Scan for the cell matching the given text and deliver its (X, Y) coordinate at center. 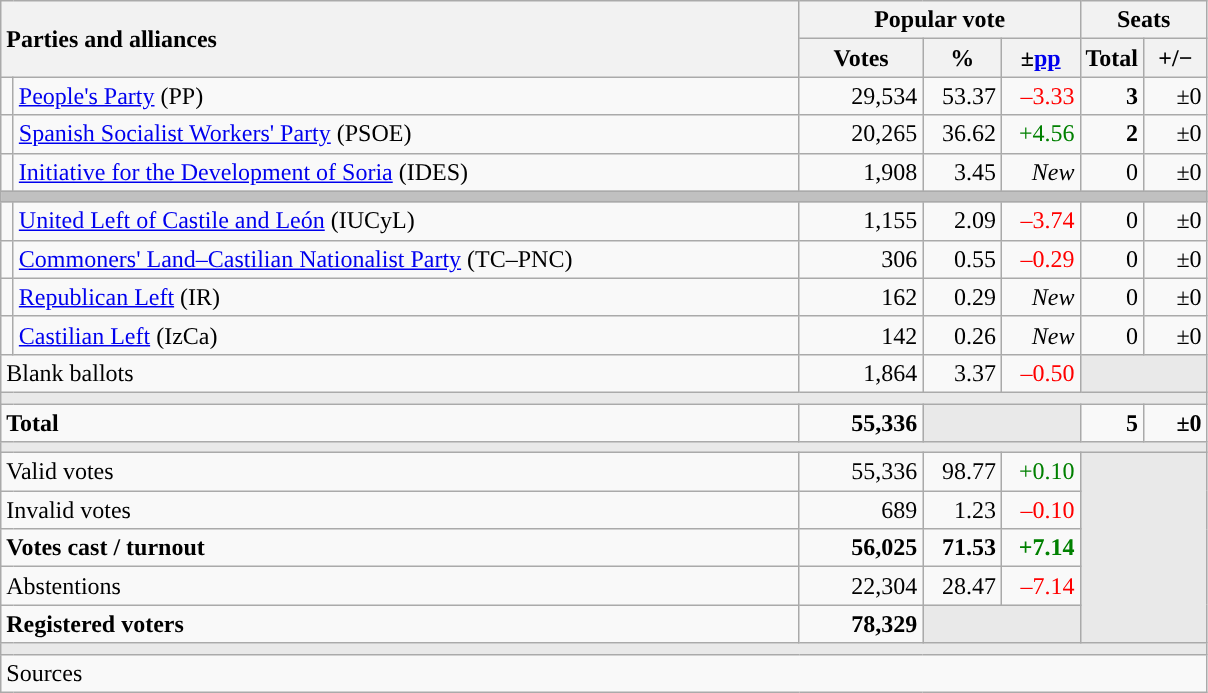
5 (1112, 423)
0.26 (962, 335)
Initiative for the Development of Soria (IDES) (406, 172)
53.37 (962, 96)
–0.50 (1040, 373)
3.45 (962, 172)
1.23 (962, 510)
29,534 (861, 96)
0.55 (962, 259)
3.37 (962, 373)
Castilian Left (IzCa) (406, 335)
Votes (861, 58)
Valid votes (400, 472)
Spanish Socialist Workers' Party (PSOE) (406, 134)
36.62 (962, 134)
–0.29 (1040, 259)
Registered voters (400, 624)
Seats (1144, 20)
689 (861, 510)
1,908 (861, 172)
22,304 (861, 586)
–3.74 (1040, 221)
162 (861, 297)
+0.10 (1040, 472)
Parties and alliances (400, 39)
+7.14 (1040, 548)
+4.56 (1040, 134)
Abstentions (400, 586)
Republican Left (IR) (406, 297)
Invalid votes (400, 510)
28.47 (962, 586)
2.09 (962, 221)
+/− (1176, 58)
3 (1112, 96)
United Left of Castile and León (IUCyL) (406, 221)
Sources (604, 673)
1,864 (861, 373)
0.29 (962, 297)
People's Party (PP) (406, 96)
Popular vote (940, 20)
1,155 (861, 221)
98.77 (962, 472)
–7.14 (1040, 586)
–3.33 (1040, 96)
Commoners' Land–Castilian Nationalist Party (TC–PNC) (406, 259)
306 (861, 259)
56,025 (861, 548)
Blank ballots (400, 373)
142 (861, 335)
71.53 (962, 548)
–0.10 (1040, 510)
% (962, 58)
20,265 (861, 134)
±pp (1040, 58)
Votes cast / turnout (400, 548)
2 (1112, 134)
78,329 (861, 624)
